Find where the given text appears and provide that cell's center as (X, Y) coordinate. 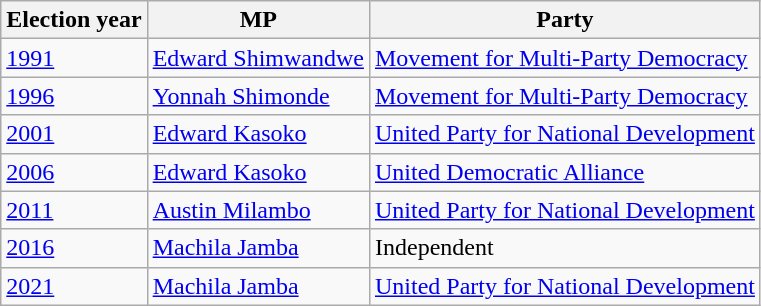
Party (564, 20)
Independent (564, 248)
2006 (74, 172)
1996 (74, 96)
2016 (74, 248)
Yonnah Shimonde (258, 96)
2001 (74, 134)
2011 (74, 210)
Austin Milambo (258, 210)
United Democratic Alliance (564, 172)
Election year (74, 20)
Edward Shimwandwe (258, 58)
1991 (74, 58)
2021 (74, 286)
MP (258, 20)
